From the cell containing the given text, extract its center point as (X, Y) coordinate. 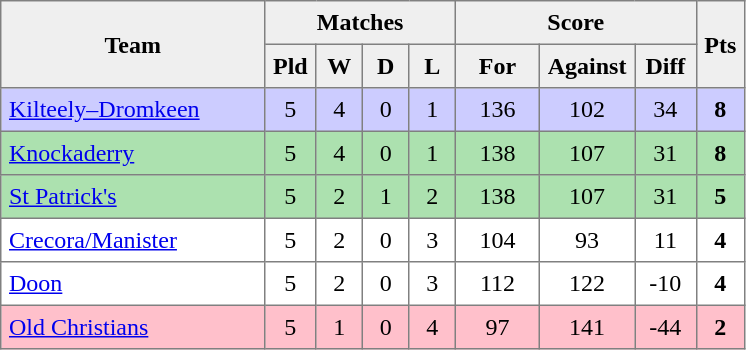
W (339, 66)
Kilteely–Dromkeen (133, 110)
Crecora/Manister (133, 240)
St Patrick's (133, 197)
-44 (666, 327)
122 (586, 284)
104 (497, 240)
141 (586, 327)
93 (586, 240)
112 (497, 284)
D (385, 66)
Knockaderry (133, 153)
Matches (360, 23)
Score (576, 23)
11 (666, 240)
Doon (133, 284)
-10 (666, 284)
Against (586, 66)
Pts (720, 44)
Old Christians (133, 327)
Pld (290, 66)
L (432, 66)
For (497, 66)
Team (133, 44)
102 (586, 110)
34 (666, 110)
97 (497, 327)
136 (497, 110)
Diff (666, 66)
